Locate the cell with the specified text and output its [x, y] center coordinate. 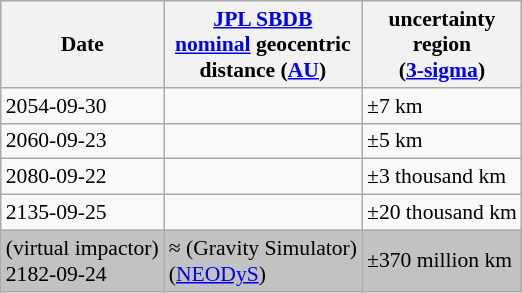
2054-09-30 [82, 106]
±20 thousand km [442, 213]
2080-09-22 [82, 177]
±7 km [442, 106]
±5 km [442, 141]
2060-09-23 [82, 141]
±370 million km [442, 260]
≈ (Gravity Simulator) (NEODyS) [263, 260]
2135-09-25 [82, 213]
±3 thousand km [442, 177]
(virtual impactor)2182-09-24 [82, 260]
JPL SBDBnominal geocentricdistance (AU) [263, 44]
Date [82, 44]
uncertaintyregion(3-sigma) [442, 44]
